Return the [X, Y] coordinate for the center point of the cell that contains the specified text.  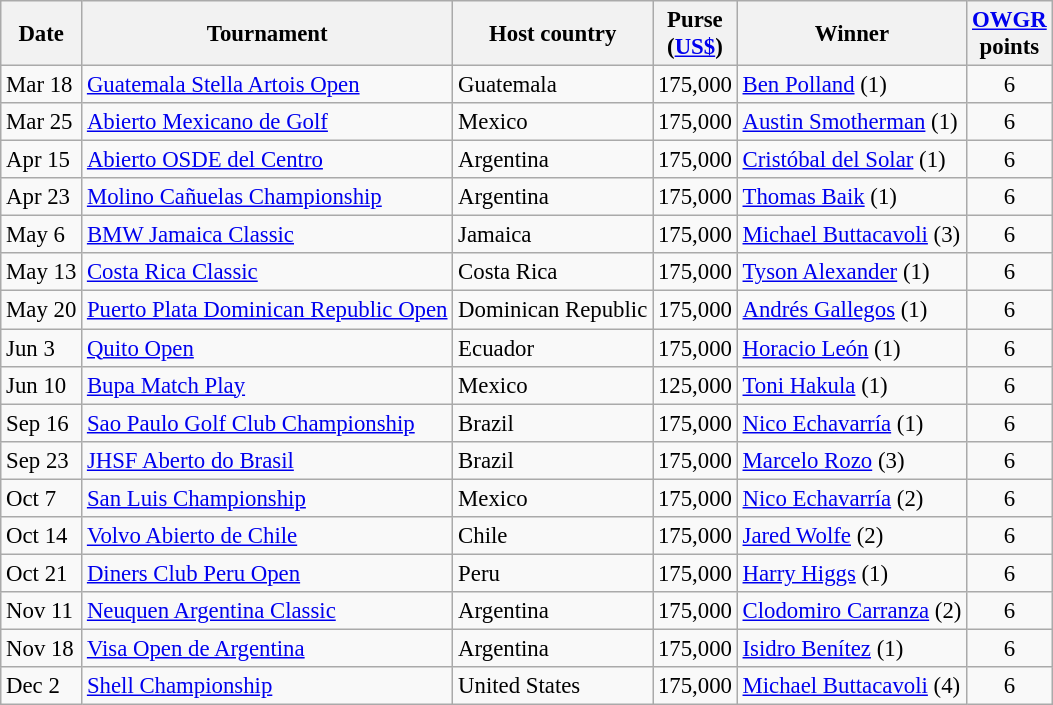
Cristóbal del Solar (1) [852, 160]
Purse(US$) [696, 34]
Ben Polland (1) [852, 85]
Diners Club Peru Open [268, 573]
Nico Echavarría (2) [852, 498]
May 20 [42, 310]
San Luis Championship [268, 498]
Harry Higgs (1) [852, 573]
Oct 7 [42, 498]
Tyson Alexander (1) [852, 273]
Ecuador [553, 348]
Nico Echavarría (1) [852, 423]
United States [553, 686]
May 13 [42, 273]
Andrés Gallegos (1) [852, 310]
Abierto Mexicano de Golf [268, 122]
Winner [852, 34]
Guatemala [553, 85]
Dec 2 [42, 686]
Isidro Benítez (1) [852, 648]
Tournament [268, 34]
Jun 10 [42, 385]
Shell Championship [268, 686]
Jamaica [553, 235]
Michael Buttacavoli (3) [852, 235]
Costa Rica [553, 273]
JHSF Aberto do Brasil [268, 460]
Austin Smotherman (1) [852, 122]
Mar 18 [42, 85]
Costa Rica Classic [268, 273]
Chile [553, 536]
Mar 25 [42, 122]
Sep 16 [42, 423]
OWGRpoints [1010, 34]
Thomas Baik (1) [852, 197]
May 6 [42, 235]
Marcelo Rozo (3) [852, 460]
Date [42, 34]
Oct 21 [42, 573]
Dominican Republic [553, 310]
Nov 18 [42, 648]
Apr 15 [42, 160]
Horacio León (1) [852, 348]
BMW Jamaica Classic [268, 235]
Nov 11 [42, 611]
Sao Paulo Golf Club Championship [268, 423]
Volvo Abierto de Chile [268, 536]
Michael Buttacavoli (4) [852, 686]
Toni Hakula (1) [852, 385]
Apr 23 [42, 197]
Host country [553, 34]
Peru [553, 573]
125,000 [696, 385]
Puerto Plata Dominican Republic Open [268, 310]
Jun 3 [42, 348]
Jared Wolfe (2) [852, 536]
Bupa Match Play [268, 385]
Abierto OSDE del Centro [268, 160]
Sep 23 [42, 460]
Molino Cañuelas Championship [268, 197]
Oct 14 [42, 536]
Neuquen Argentina Classic [268, 611]
Visa Open de Argentina [268, 648]
Guatemala Stella Artois Open [268, 85]
Clodomiro Carranza (2) [852, 611]
Quito Open [268, 348]
